Find where the given text appears and provide that cell's center as [X, Y] coordinate. 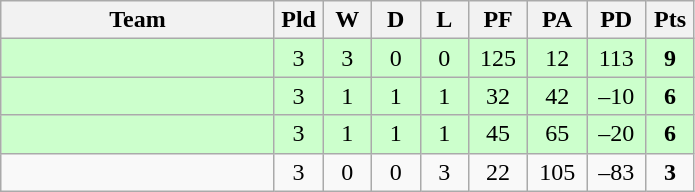
113 [616, 58]
32 [498, 96]
–10 [616, 96]
42 [558, 96]
W [348, 20]
22 [498, 172]
–83 [616, 172]
9 [670, 58]
12 [558, 58]
–20 [616, 134]
PA [558, 20]
Pld [298, 20]
45 [498, 134]
PD [616, 20]
105 [558, 172]
Pts [670, 20]
PF [498, 20]
125 [498, 58]
L [444, 20]
65 [558, 134]
D [396, 20]
Team [138, 20]
